Locate the cell with the specified text and output its [X, Y] center coordinate. 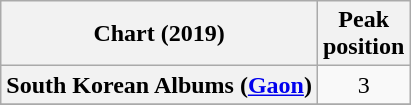
Peak position [363, 34]
3 [363, 85]
South Korean Albums (Gaon) [160, 85]
Chart (2019) [160, 34]
